Scan for the cell matching the given text and deliver its (x, y) coordinate at center. 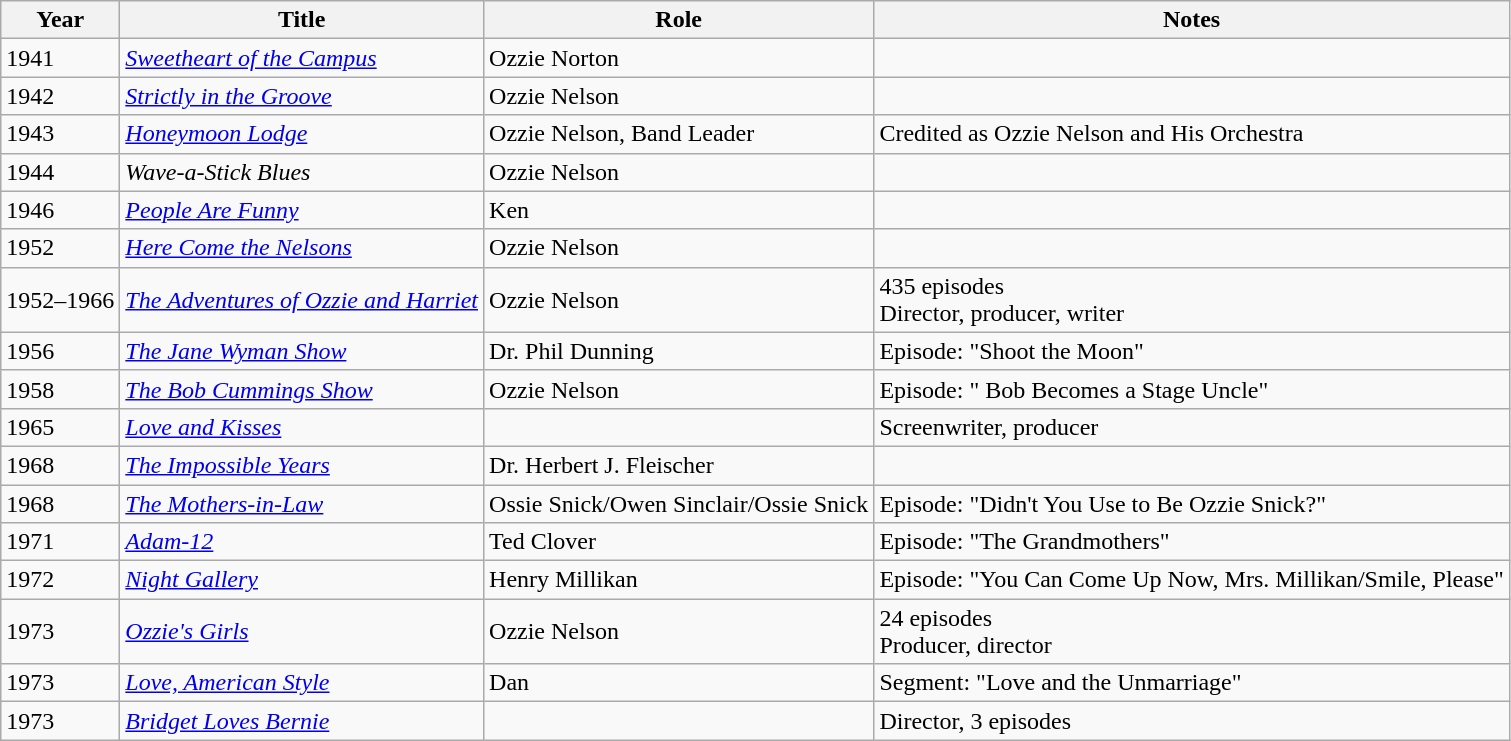
Ozzie Norton (679, 58)
Title (302, 20)
Episode: "The Grandmothers" (1192, 542)
Ozzie's Girls (302, 632)
1958 (60, 389)
Here Come the Nelsons (302, 248)
The Adventures of Ozzie and Harriet (302, 300)
1952–1966 (60, 300)
Wave-a-Stick Blues (302, 172)
Director, 3 episodes (1192, 721)
Segment: "Love and the Unmarriage" (1192, 683)
The Jane Wyman Show (302, 351)
Notes (1192, 20)
Ken (679, 210)
The Bob Cummings Show (302, 389)
Ted Clover (679, 542)
Strictly in the Groove (302, 96)
1971 (60, 542)
Love and Kisses (302, 427)
1956 (60, 351)
Honeymoon Lodge (302, 134)
Credited as Ozzie Nelson and His Orchestra (1192, 134)
Bridget Loves Bernie (302, 721)
Episode: "Shoot the Moon" (1192, 351)
24 episodesProducer, director (1192, 632)
1942 (60, 96)
Dan (679, 683)
The Impossible Years (302, 465)
Henry Millikan (679, 580)
1952 (60, 248)
1944 (60, 172)
Dr. Herbert J. Fleischer (679, 465)
1943 (60, 134)
Episode: "You Can Come Up Now, Mrs. Millikan/Smile, Please" (1192, 580)
Ossie Snick/Owen Sinclair/Ossie Snick (679, 503)
1965 (60, 427)
Night Gallery (302, 580)
1972 (60, 580)
435 episodesDirector, producer, writer (1192, 300)
People Are Funny (302, 210)
Love, American Style (302, 683)
Dr. Phil Dunning (679, 351)
Adam-12 (302, 542)
Role (679, 20)
1941 (60, 58)
Episode: " Bob Becomes a Stage Uncle" (1192, 389)
Episode: "Didn't You Use to Be Ozzie Snick?" (1192, 503)
1946 (60, 210)
Sweetheart of the Campus (302, 58)
The Mothers-in-Law (302, 503)
Screenwriter, producer (1192, 427)
Ozzie Nelson, Band Leader (679, 134)
Year (60, 20)
